Provide the [x, y] coordinate of the cell's center where the given text is located.  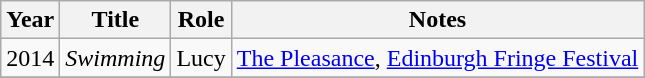
Title [116, 20]
Lucy [201, 58]
Year [30, 20]
Swimming [116, 58]
2014 [30, 58]
The Pleasance, Edinburgh Fringe Festival [438, 58]
Role [201, 20]
Notes [438, 20]
